Search for the cell housing the specified text and yield its [X, Y] center coordinate. 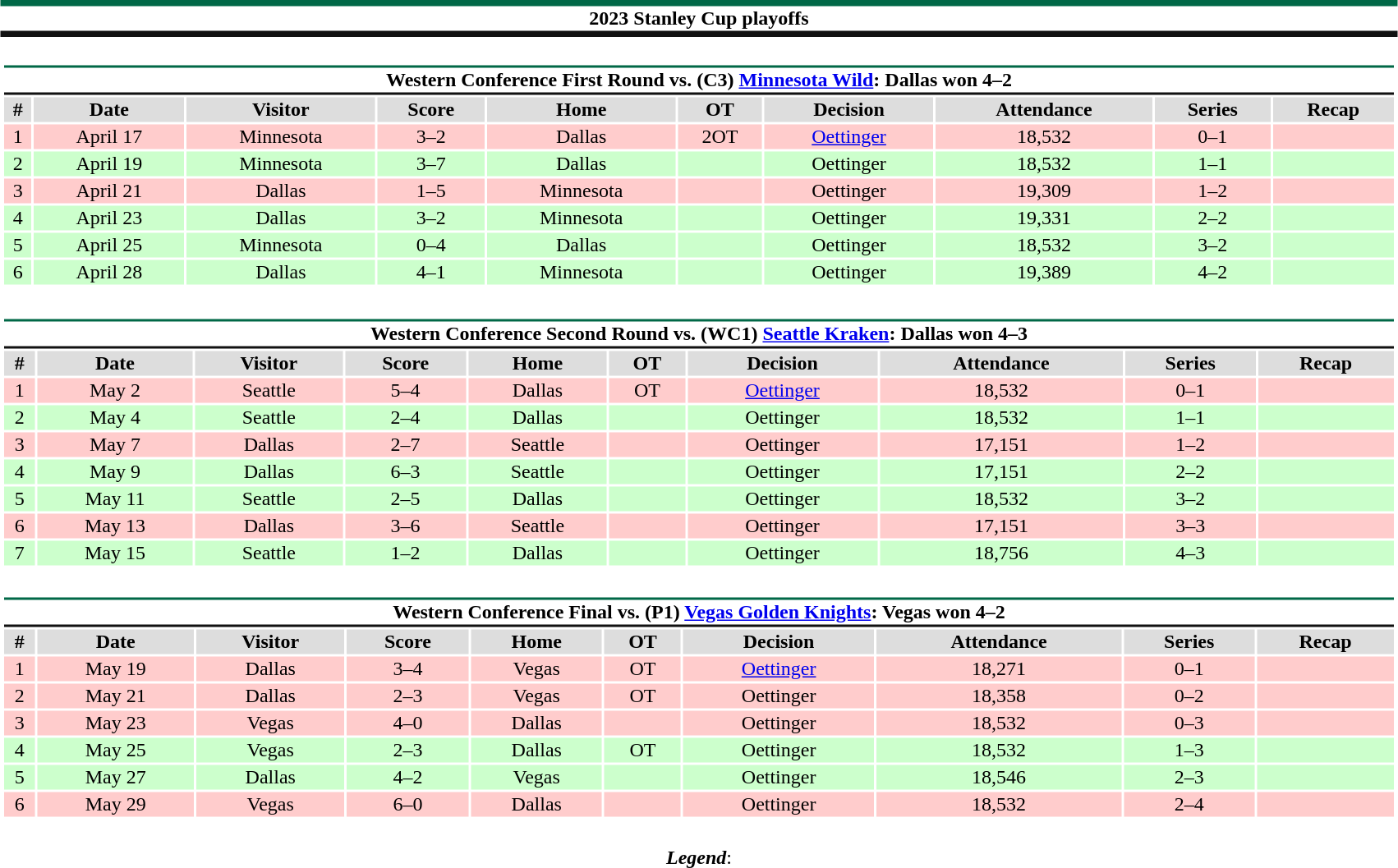
May 4 [115, 418]
18,546 [999, 778]
Western Conference Second Round vs. (WC1) Seattle Kraken: Dallas won 4–3 [698, 333]
0–4 [430, 246]
April 17 [108, 137]
May 7 [115, 444]
1–3 [1189, 750]
3–6 [406, 526]
April 25 [108, 246]
April 28 [108, 272]
3–4 [407, 669]
6–0 [407, 804]
18,271 [999, 669]
1–5 [430, 191]
7 [20, 553]
May 11 [115, 498]
May 2 [115, 390]
4–0 [407, 723]
May 19 [115, 669]
Western Conference Final vs. (P1) Vegas Golden Knights: Vegas won 4–2 [698, 613]
18,756 [1001, 553]
Western Conference First Round vs. (C3) Minnesota Wild: Dallas won 4–2 [698, 80]
May 23 [115, 723]
May 25 [115, 750]
2023 Stanley Cup playoffs [699, 18]
5–4 [406, 390]
0–2 [1189, 696]
6–3 [406, 472]
19,331 [1044, 218]
April 23 [108, 218]
4–1 [430, 272]
19,309 [1044, 191]
May 21 [115, 696]
2–5 [406, 498]
May 27 [115, 778]
2–7 [406, 444]
19,389 [1044, 272]
4–3 [1190, 553]
May 13 [115, 526]
April 19 [108, 163]
May 9 [115, 472]
May 15 [115, 553]
April 21 [108, 191]
0–3 [1189, 723]
2OT [720, 137]
May 29 [115, 804]
3–7 [430, 163]
18,358 [999, 696]
3–3 [1190, 526]
